Return (x, y) of the center of cell containing provided text 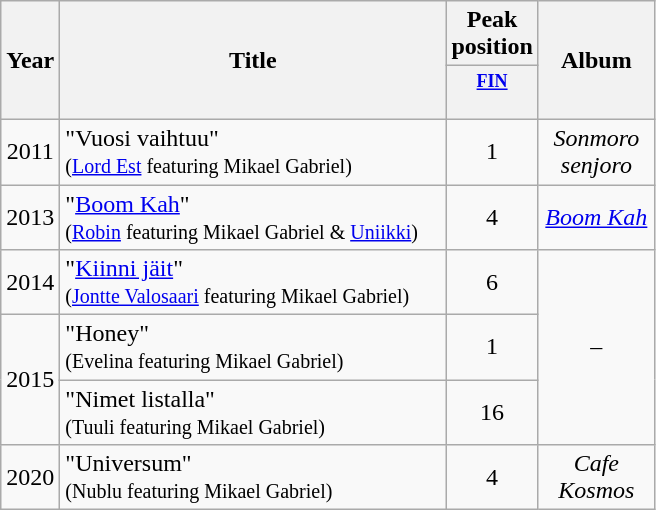
2011 (30, 152)
Boom Kah (596, 218)
2015 (30, 380)
2020 (30, 478)
"Boom Kah"(Robin featuring Mikael Gabriel & Uniikki) (253, 218)
– (596, 348)
"Honey"(Evelina featuring Mikael Gabriel) (253, 348)
6 (492, 282)
Year (30, 60)
2014 (30, 282)
"Kiinni jäit"(Jontte Valosaari featuring Mikael Gabriel) (253, 282)
Title (253, 60)
"Nimet listalla"(Tuuli featuring Mikael Gabriel) (253, 412)
16 (492, 412)
Peak position (492, 34)
"Vuosi vaihtuu"(Lord Est featuring Mikael Gabriel) (253, 152)
FIN (492, 93)
2013 (30, 218)
Album (596, 60)
"Universum"(Nublu featuring Mikael Gabriel) (253, 478)
Sonmoro senjoro (596, 152)
Cafe Kosmos (596, 478)
